Extract the (X, Y) coordinate from the center of the cell holding the provided text.  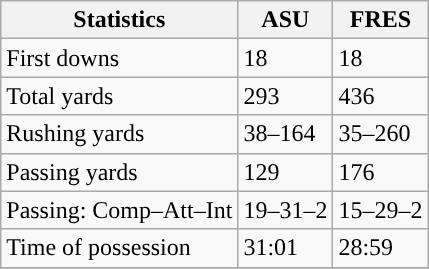
Time of possession (120, 248)
First downs (120, 58)
436 (380, 96)
15–29–2 (380, 210)
ASU (286, 20)
19–31–2 (286, 210)
129 (286, 172)
Statistics (120, 20)
31:01 (286, 248)
35–260 (380, 134)
Total yards (120, 96)
Passing: Comp–Att–Int (120, 210)
Rushing yards (120, 134)
38–164 (286, 134)
176 (380, 172)
28:59 (380, 248)
293 (286, 96)
Passing yards (120, 172)
FRES (380, 20)
